Search for the cell housing the specified text and yield its [X, Y] center coordinate. 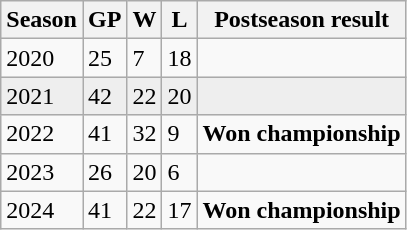
GP [104, 20]
W [144, 20]
42 [104, 96]
9 [180, 134]
2024 [42, 210]
26 [104, 172]
Season [42, 20]
Postseason result [302, 20]
6 [180, 172]
17 [180, 210]
32 [144, 134]
2023 [42, 172]
18 [180, 58]
7 [144, 58]
2020 [42, 58]
25 [104, 58]
2022 [42, 134]
2021 [42, 96]
L [180, 20]
